Locate the cell with the specified text and output its [X, Y] center coordinate. 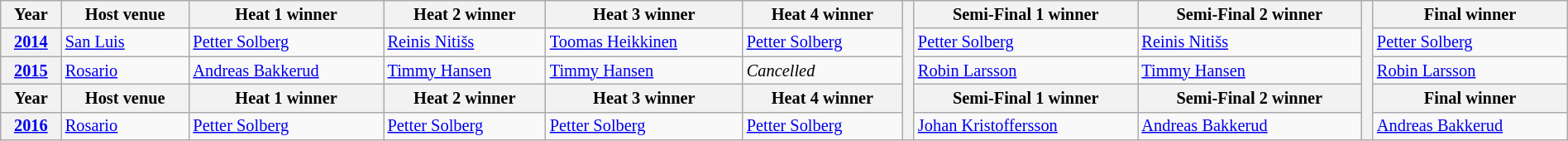
Toomas Heikkinen [644, 42]
San Luis [126, 42]
2015 [31, 70]
2014 [31, 42]
Cancelled [822, 70]
Johan Kristoffersson [1025, 126]
2016 [31, 126]
